From the cell containing the given text, extract its center point as [X, Y] coordinate. 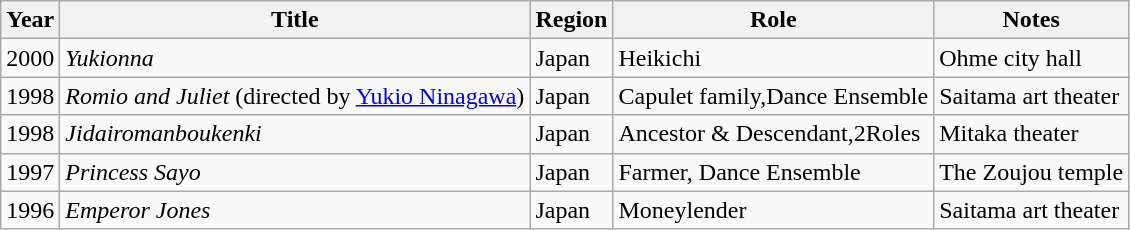
Emperor Jones [295, 210]
2000 [30, 58]
Title [295, 20]
Heikichi [774, 58]
Romio and Juliet (directed by Yukio Ninagawa) [295, 96]
Moneylender [774, 210]
The Zoujou temple [1032, 172]
Year [30, 20]
Notes [1032, 20]
Princess Sayo [295, 172]
Ancestor & Descendant,2Roles [774, 134]
Yukionna [295, 58]
Mitaka theater [1032, 134]
Region [572, 20]
1997 [30, 172]
1996 [30, 210]
Role [774, 20]
Jidairomanboukenki [295, 134]
Farmer, Dance Ensemble [774, 172]
Capulet family,Dance Ensemble [774, 96]
Ohme city hall [1032, 58]
